Capture the cell that displays the provided text and extract its (x, y) central coordinate. 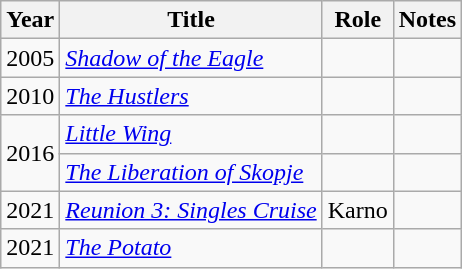
2010 (30, 96)
Year (30, 20)
Little Wing (191, 134)
The Potato (191, 248)
2016 (30, 153)
Notes (427, 20)
The Hustlers (191, 96)
The Liberation of Skopje (191, 172)
Shadow of the Eagle (191, 58)
2005 (30, 58)
Karno (358, 210)
Title (191, 20)
Role (358, 20)
Reunion 3: Singles Cruise (191, 210)
